Return (X, Y) of the center of cell containing provided text 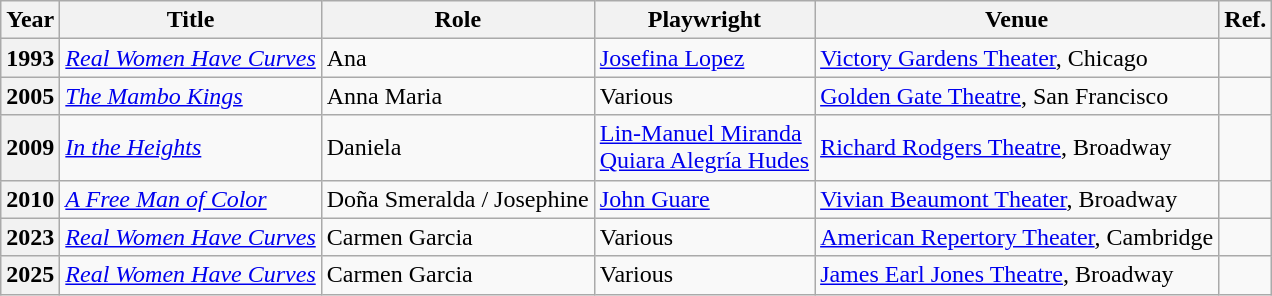
Title (190, 20)
Ana (458, 58)
Golden Gate Theatre, San Francisco (1017, 96)
The Mambo Kings (190, 96)
Ref. (1246, 20)
2023 (30, 237)
Vivian Beaumont Theater, Broadway (1017, 199)
Venue (1017, 20)
1993 (30, 58)
Lin-Manuel MirandaQuiara Alegría Hudes (704, 148)
Year (30, 20)
Josefina Lopez (704, 58)
Playwright (704, 20)
Victory Gardens Theater, Chicago (1017, 58)
Daniela (458, 148)
Richard Rodgers Theatre, Broadway (1017, 148)
Doña Smeralda / Josephine (458, 199)
A Free Man of Color (190, 199)
American Repertory Theater, Cambridge (1017, 237)
2005 (30, 96)
Anna Maria (458, 96)
Role (458, 20)
John Guare (704, 199)
2009 (30, 148)
2010 (30, 199)
In the Heights (190, 148)
James Earl Jones Theatre, Broadway (1017, 275)
2025 (30, 275)
